Search for the cell housing the specified text and yield its (x, y) center coordinate. 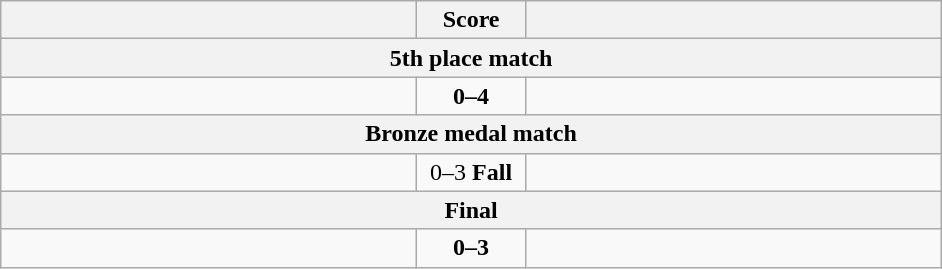
5th place match (472, 58)
Final (472, 210)
0–3 Fall (472, 172)
Score (472, 20)
Bronze medal match (472, 134)
0–3 (472, 248)
0–4 (472, 96)
